Output the [X, Y] coordinate of the center of the cell containing the given text.  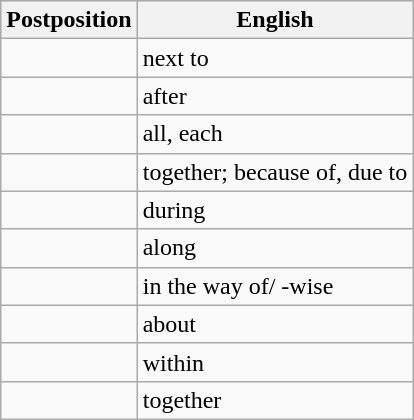
Postposition [69, 20]
English [275, 20]
together; because of, due to [275, 172]
about [275, 324]
along [275, 248]
after [275, 96]
within [275, 362]
together [275, 400]
during [275, 210]
in the way of/ -wise [275, 286]
all, each [275, 134]
next to [275, 58]
